Provide the (X, Y) coordinate of the cell's center where the given text is located.  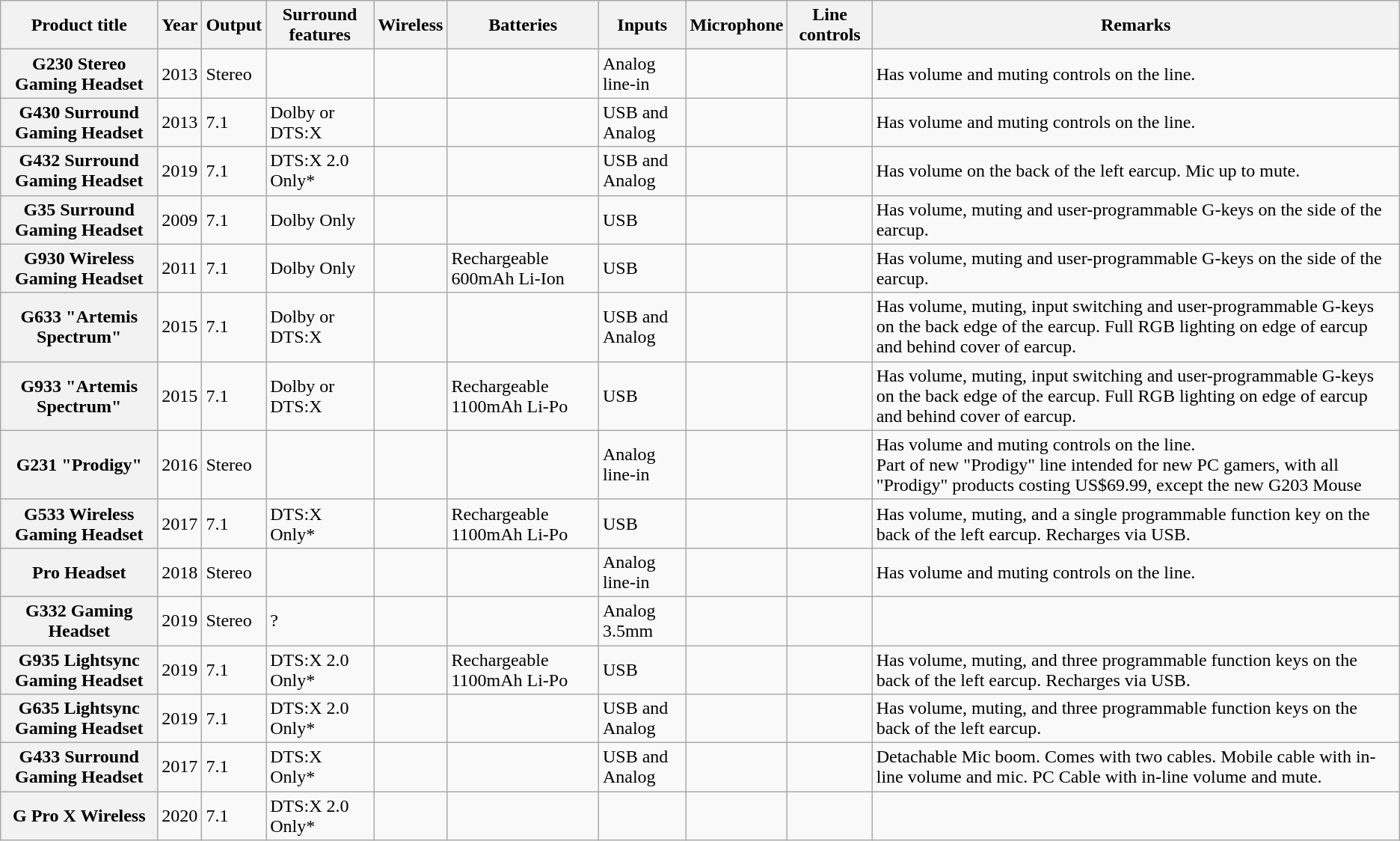
G433 Surround Gaming Headset (79, 768)
Remarks (1135, 25)
G230 Stereo Gaming Headset (79, 73)
2009 (179, 220)
Batteries (524, 25)
Has volume, muting, and a single programmable function key on the back of the left earcup. Recharges via USB. (1135, 524)
Microphone (737, 25)
? (320, 621)
Has volume, muting, and three programmable function keys on the back of the left earcup. (1135, 718)
Analog 3.5mm (642, 621)
G930 Wireless Gaming Headset (79, 268)
G635 Lightsync Gaming Headset (79, 718)
Has volume, muting, and three programmable function keys on the back of the left earcup. Recharges via USB. (1135, 669)
Has volume on the back of the left earcup. Mic up to mute. (1135, 171)
Wireless (411, 25)
Surround features (320, 25)
G231 "Prodigy" (79, 465)
G332 Gaming Headset (79, 621)
G533 Wireless Gaming Headset (79, 524)
Inputs (642, 25)
Detachable Mic boom. Comes with two cables. Mobile cable with in-line volume and mic. PC Cable with in-line volume and mute. (1135, 768)
Rechargeable 600mAh Li-Ion (524, 268)
G35 Surround Gaming Headset (79, 220)
2020 (179, 816)
G432 Surround Gaming Headset (79, 171)
2011 (179, 268)
Output (234, 25)
Year (179, 25)
Pro Headset (79, 572)
Product title (79, 25)
G633 "Artemis Spectrum" (79, 327)
Line controls (830, 25)
2016 (179, 465)
2018 (179, 572)
G Pro X Wireless (79, 816)
G430 Surround Gaming Headset (79, 123)
G935 Lightsync Gaming Headset (79, 669)
G933 "Artemis Spectrum" (79, 396)
